Identify which cell holds the provided text, then report its (x, y) central coordinate. 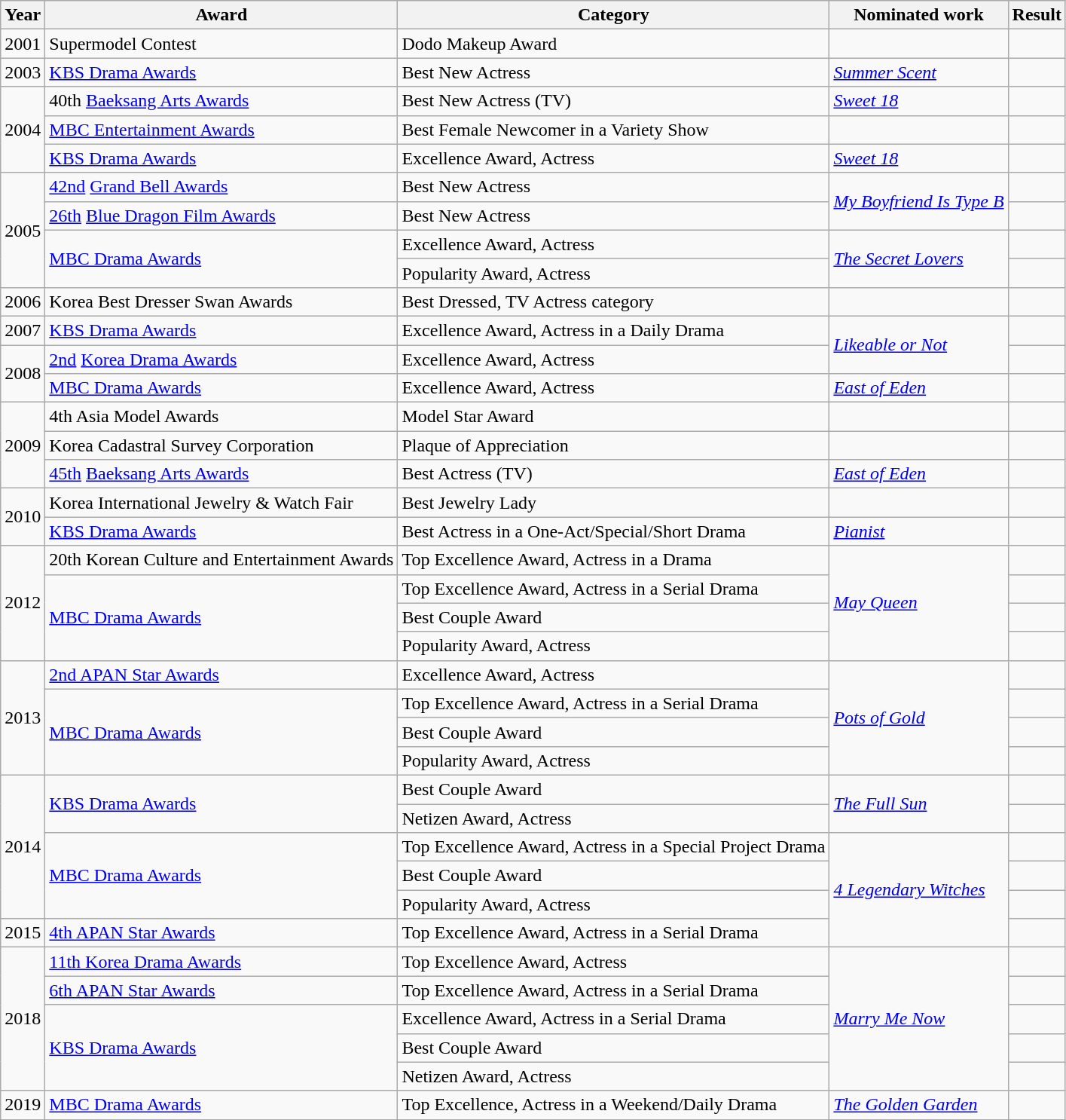
2010 (23, 517)
Pianist (919, 531)
Korea Cadastral Survey Corporation (221, 445)
Year (23, 15)
Plaque of Appreciation (613, 445)
2012 (23, 603)
The Golden Garden (919, 1105)
Best Dressed, TV Actress category (613, 301)
Top Excellence Award, Actress in a Special Project Drama (613, 847)
Result (1037, 15)
2014 (23, 846)
Korea International Jewelry & Watch Fair (221, 503)
Excellence Award, Actress in a Serial Drama (613, 1019)
Dodo Makeup Award (613, 44)
2007 (23, 330)
My Boyfriend Is Type B (919, 201)
Korea Best Dresser Swan Awards (221, 301)
Best New Actress (TV) (613, 101)
Pots of Gold (919, 718)
2009 (23, 445)
4 Legendary Witches (919, 890)
2005 (23, 230)
Best Actress in a One-Act/Special/Short Drama (613, 531)
Supermodel Contest (221, 44)
Likeable or Not (919, 344)
Summer Scent (919, 72)
Top Excellence Award, Actress in a Drama (613, 560)
Excellence Award, Actress in a Daily Drama (613, 330)
Award (221, 15)
The Full Sun (919, 803)
2nd Korea Drama Awards (221, 360)
Top Excellence, Actress in a Weekend/Daily Drama (613, 1105)
MBC Entertainment Awards (221, 130)
2013 (23, 718)
Best Female Newcomer in a Variety Show (613, 130)
May Queen (919, 603)
Marry Me Now (919, 1019)
11th Korea Drama Awards (221, 962)
4th APAN Star Awards (221, 933)
2006 (23, 301)
45th Baeksang Arts Awards (221, 474)
Top Excellence Award, Actress (613, 962)
6th APAN Star Awards (221, 990)
2001 (23, 44)
2015 (23, 933)
2019 (23, 1105)
Nominated work (919, 15)
Best Actress (TV) (613, 474)
The Secret Lovers (919, 259)
4th Asia Model Awards (221, 417)
40th Baeksang Arts Awards (221, 101)
Best Jewelry Lady (613, 503)
2004 (23, 130)
2008 (23, 374)
42nd Grand Bell Awards (221, 187)
20th Korean Culture and Entertainment Awards (221, 560)
2018 (23, 1019)
2nd APAN Star Awards (221, 675)
Model Star Award (613, 417)
2003 (23, 72)
Category (613, 15)
26th Blue Dragon Film Awards (221, 216)
